Locate the cell with the specified text and output its (x, y) center coordinate. 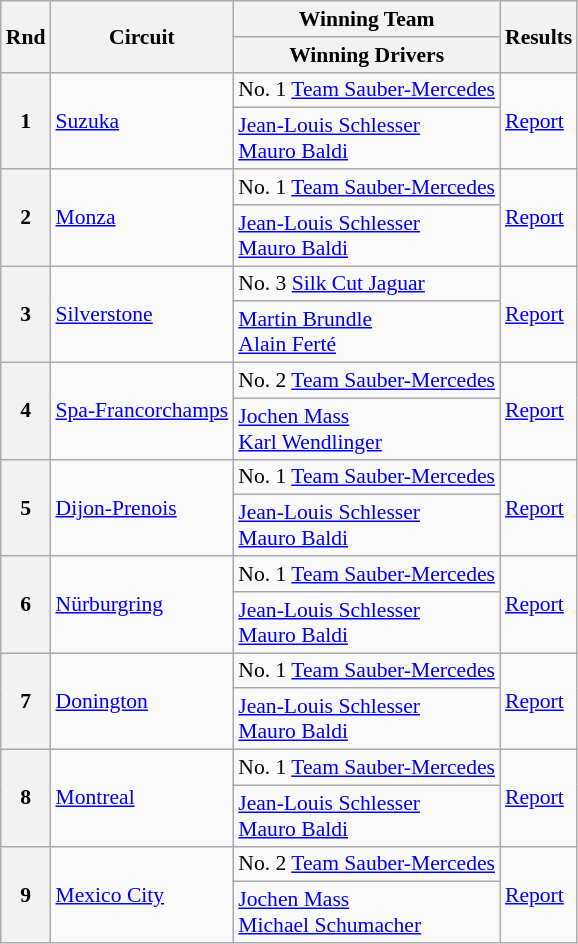
Martin Brundle Alain Ferté (366, 332)
3 (26, 314)
Monza (142, 218)
2 (26, 218)
5 (26, 508)
Jochen Mass Karl Wendlinger (366, 428)
Mexico City (142, 894)
Suzuka (142, 120)
Circuit (142, 36)
Winning Team (366, 19)
Donington (142, 702)
Montreal (142, 798)
4 (26, 412)
9 (26, 894)
Rnd (26, 36)
Silverstone (142, 314)
Winning Drivers (366, 55)
Jochen Mass Michael Schumacher (366, 912)
Spa-Francorchamps (142, 412)
Results (538, 36)
Dijon-Prenois (142, 508)
1 (26, 120)
6 (26, 604)
8 (26, 798)
No. 3 Silk Cut Jaguar (366, 284)
Nürburgring (142, 604)
7 (26, 702)
